From the cell containing the given text, extract its center point as [X, Y] coordinate. 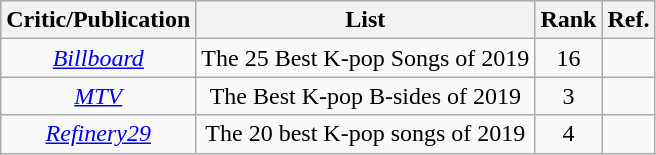
List [366, 20]
3 [568, 96]
The Best K-pop B-sides of 2019 [366, 96]
Rank [568, 20]
Refinery29 [98, 134]
The 25 Best K-pop Songs of 2019 [366, 58]
Ref. [628, 20]
MTV [98, 96]
Billboard [98, 58]
16 [568, 58]
Critic/Publication [98, 20]
4 [568, 134]
The 20 best K-pop songs of 2019 [366, 134]
